Capture the cell that displays the provided text and extract its [x, y] central coordinate. 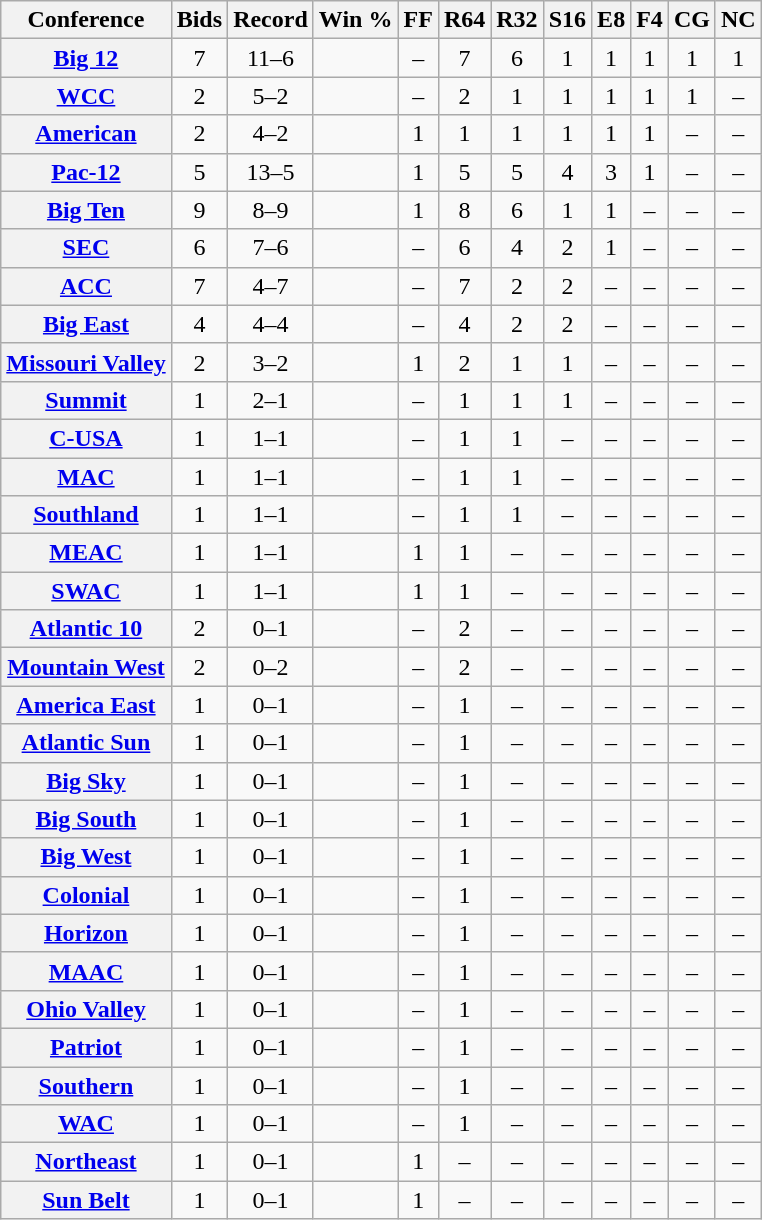
Colonial [86, 895]
Horizon [86, 933]
MEAC [86, 553]
Bids [199, 20]
Big West [86, 857]
Big South [86, 819]
Northeast [86, 1162]
WAC [86, 1124]
11–6 [271, 58]
Atlantic 10 [86, 629]
4–2 [271, 134]
Sun Belt [86, 1200]
2–1 [271, 400]
CG [692, 20]
4–4 [271, 324]
Summit [86, 400]
4–7 [271, 286]
America East [86, 705]
R32 [517, 20]
Pac-12 [86, 172]
F4 [650, 20]
ACC [86, 286]
3 [612, 172]
Conference [86, 20]
0–2 [271, 667]
Missouri Valley [86, 362]
Big East [86, 324]
Patriot [86, 1047]
R64 [464, 20]
Ohio Valley [86, 1009]
C-USA [86, 438]
Big 12 [86, 58]
7–6 [271, 248]
9 [199, 210]
Big Ten [86, 210]
Big Sky [86, 781]
Mountain West [86, 667]
8–9 [271, 210]
8 [464, 210]
SWAC [86, 591]
Atlantic Sun [86, 743]
American [86, 134]
SEC [86, 248]
Record [271, 20]
WCC [86, 96]
3–2 [271, 362]
FF [418, 20]
E8 [612, 20]
MAAC [86, 971]
Win % [356, 20]
13–5 [271, 172]
S16 [567, 20]
NC [738, 20]
MAC [86, 477]
Southern [86, 1085]
Southland [86, 515]
5–2 [271, 96]
